Determine the (x, y) coordinate at the center of the cell enclosing the given text.  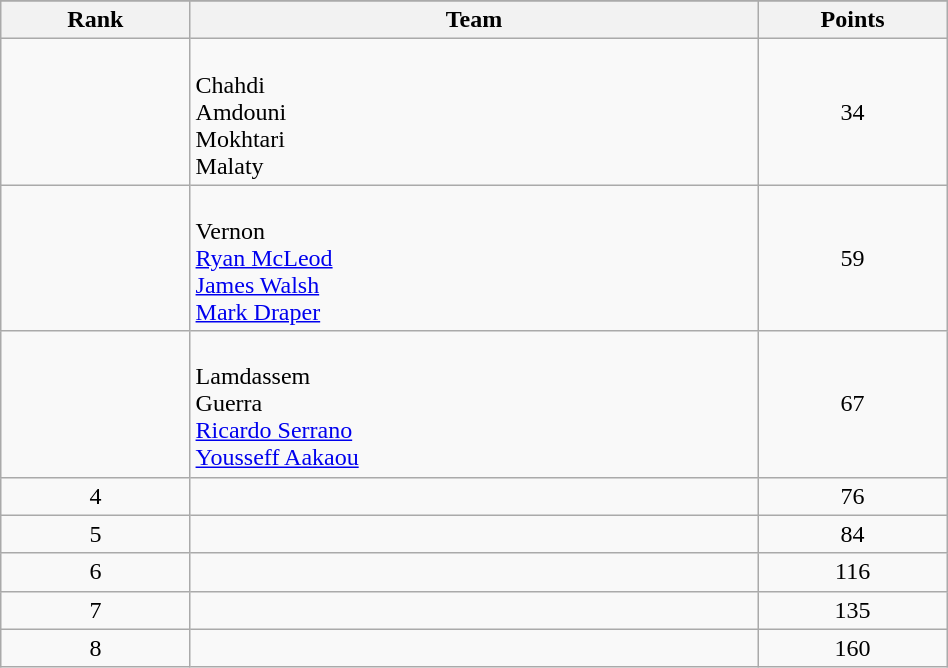
160 (852, 648)
6 (96, 572)
34 (852, 112)
4 (96, 496)
135 (852, 610)
Rank (96, 20)
LamdassemGuerraRicardo SerranoYousseff Aakaou (474, 404)
Team (474, 20)
84 (852, 534)
5 (96, 534)
Points (852, 20)
7 (96, 610)
VernonRyan McLeodJames WalshMark Draper (474, 258)
67 (852, 404)
116 (852, 572)
ChahdiAmdouniMokhtariMalaty (474, 112)
76 (852, 496)
8 (96, 648)
59 (852, 258)
